Search for the cell housing the specified text and yield its [X, Y] center coordinate. 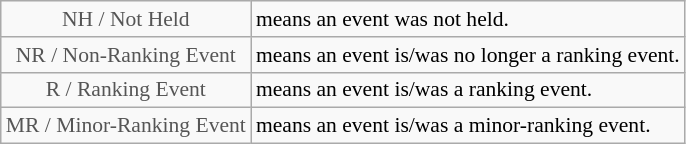
R / Ranking Event [126, 90]
means an event is/was a ranking event. [468, 90]
NR / Non-Ranking Event [126, 55]
means an event was not held. [468, 19]
NH / Not Held [126, 19]
means an event is/was no longer a ranking event. [468, 55]
MR / Minor-Ranking Event [126, 126]
means an event is/was a minor-ranking event. [468, 126]
